Output the [X, Y] coordinate of the center of the cell containing the given text.  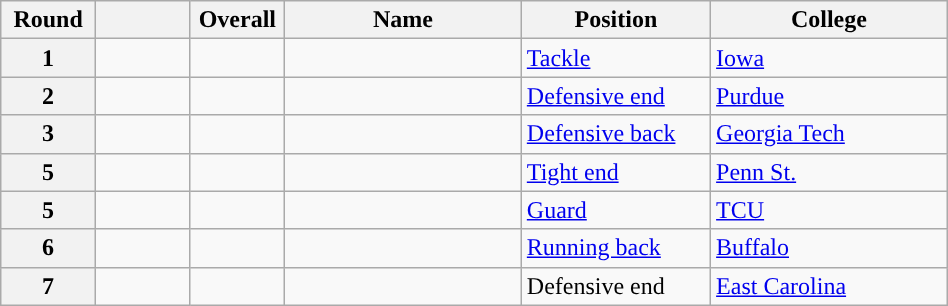
Position [616, 20]
Tight end [616, 172]
7 [48, 286]
Running back [616, 248]
Buffalo [830, 248]
Defensive back [616, 134]
Purdue [830, 96]
College [830, 20]
Guard [616, 210]
Penn St. [830, 172]
6 [48, 248]
Georgia Tech [830, 134]
Iowa [830, 58]
Round [48, 20]
Tackle [616, 58]
1 [48, 58]
Overall [238, 20]
TCU [830, 210]
Name [404, 20]
East Carolina [830, 286]
2 [48, 96]
3 [48, 134]
